Search for the cell housing the specified text and yield its (X, Y) center coordinate. 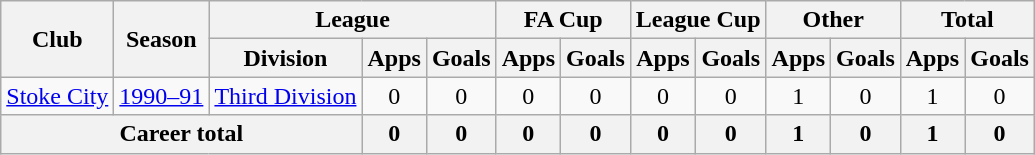
Career total (182, 134)
1990–91 (162, 96)
Stoke City (58, 96)
Total (967, 20)
League (352, 20)
Third Division (286, 96)
FA Cup (563, 20)
Club (58, 39)
League Cup (698, 20)
Other (833, 20)
Division (286, 58)
Season (162, 39)
